Identify which cell holds the provided text, then report its [x, y] central coordinate. 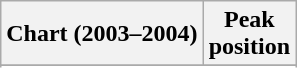
Peakposition [249, 34]
Chart (2003–2004) [102, 34]
